Find where the given text appears and provide that cell's center as [x, y] coordinate. 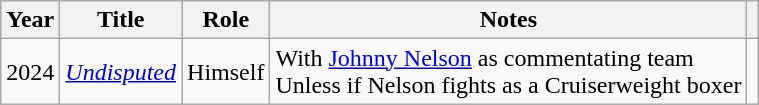
Himself [226, 72]
Undisputed [121, 72]
With Johnny Nelson as commentating teamUnless if Nelson fights as a Cruiserweight boxer [508, 72]
Title [121, 20]
Role [226, 20]
Year [30, 20]
Notes [508, 20]
2024 [30, 72]
